Extract the [X, Y] coordinate from the center of the cell holding the provided text.  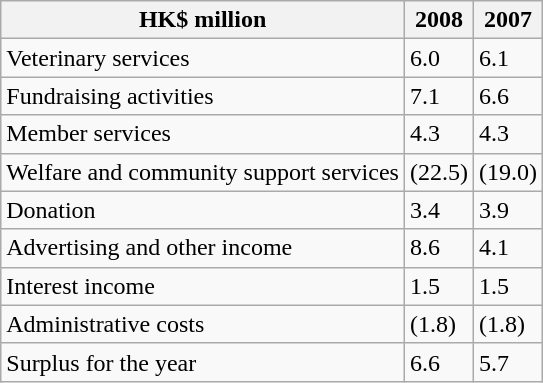
2008 [438, 20]
Advertising and other income [203, 248]
4.1 [508, 248]
3.9 [508, 210]
Surplus for the year [203, 362]
(22.5) [438, 172]
7.1 [438, 96]
8.6 [438, 248]
Administrative costs [203, 324]
HK$ million [203, 20]
3.4 [438, 210]
Member services [203, 134]
Fundraising activities [203, 96]
Donation [203, 210]
Welfare and community support services [203, 172]
6.1 [508, 58]
Interest income [203, 286]
(19.0) [508, 172]
5.7 [508, 362]
6.0 [438, 58]
Veterinary services [203, 58]
2007 [508, 20]
